Search for the cell housing the specified text and yield its (X, Y) center coordinate. 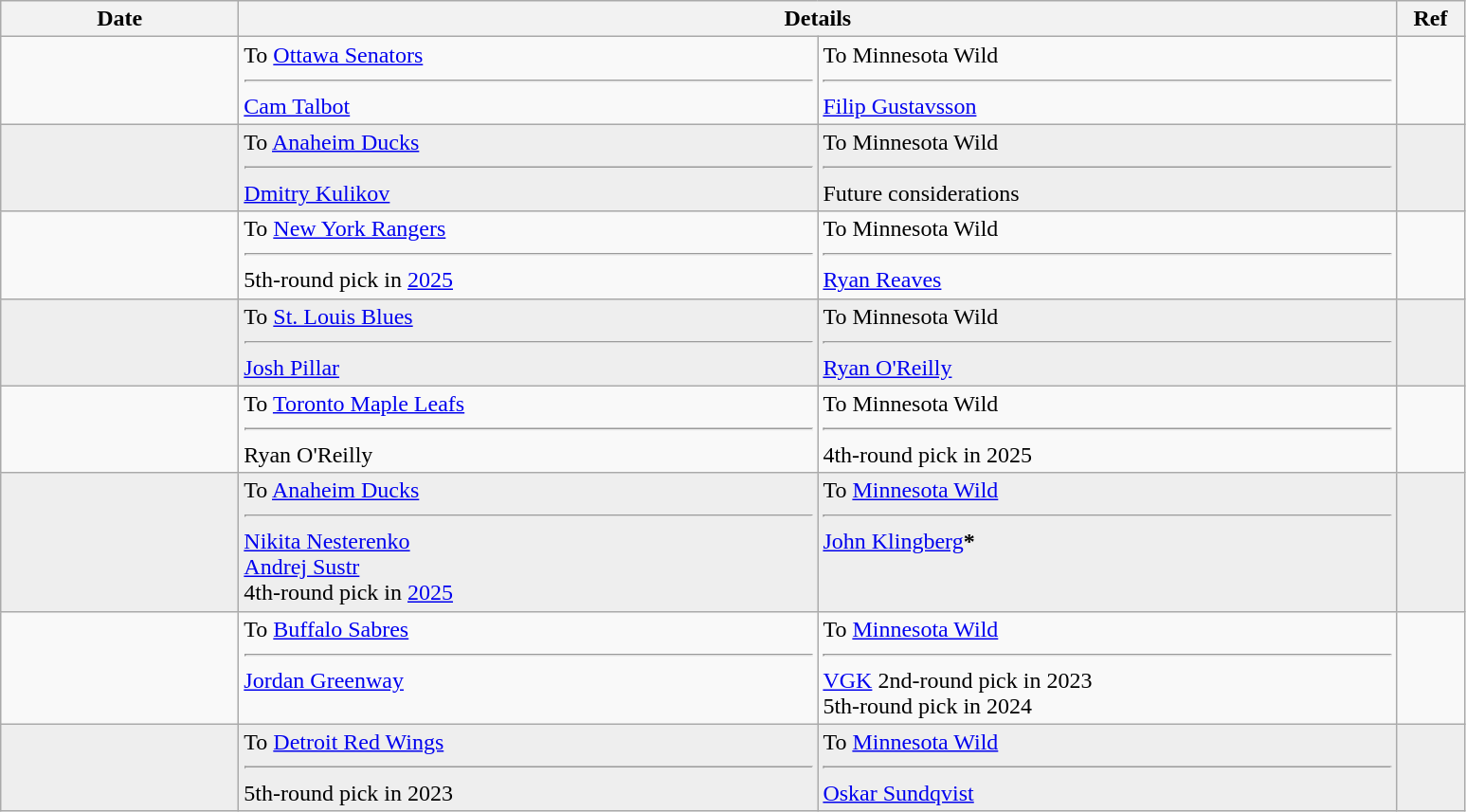
To Minnesota WildRyan O'Reilly (1107, 342)
To Minnesota WildRyan Reaves (1107, 255)
To St. Louis BluesJosh Pillar (529, 342)
To Minnesota WildFilip Gustavsson (1107, 81)
Details (818, 19)
To Anaheim DucksNikita NesterenkoAndrej Sustr4th-round pick in 2025 (529, 542)
To Minnesota WildOskar Sundqvist (1107, 767)
To Minnesota WildJohn Klingberg* (1107, 542)
Date (119, 19)
To Minnesota WildFuture considerations (1107, 168)
To New York Rangers5th-round pick in 2025 (529, 255)
To Minnesota Wild4th-round pick in 2025 (1107, 429)
To Detroit Red Wings5th-round pick in 2023 (529, 767)
To Buffalo SabresJordan Greenway (529, 667)
To Ottawa SenatorsCam Talbot (529, 81)
Ref (1431, 19)
To Toronto Maple LeafsRyan O'Reilly (529, 429)
To Minnesota WildVGK 2nd-round pick in 20235th-round pick in 2024 (1107, 667)
To Anaheim DucksDmitry Kulikov (529, 168)
